For the text-containing cell, return its midpoint in (x, y) coordinate format. 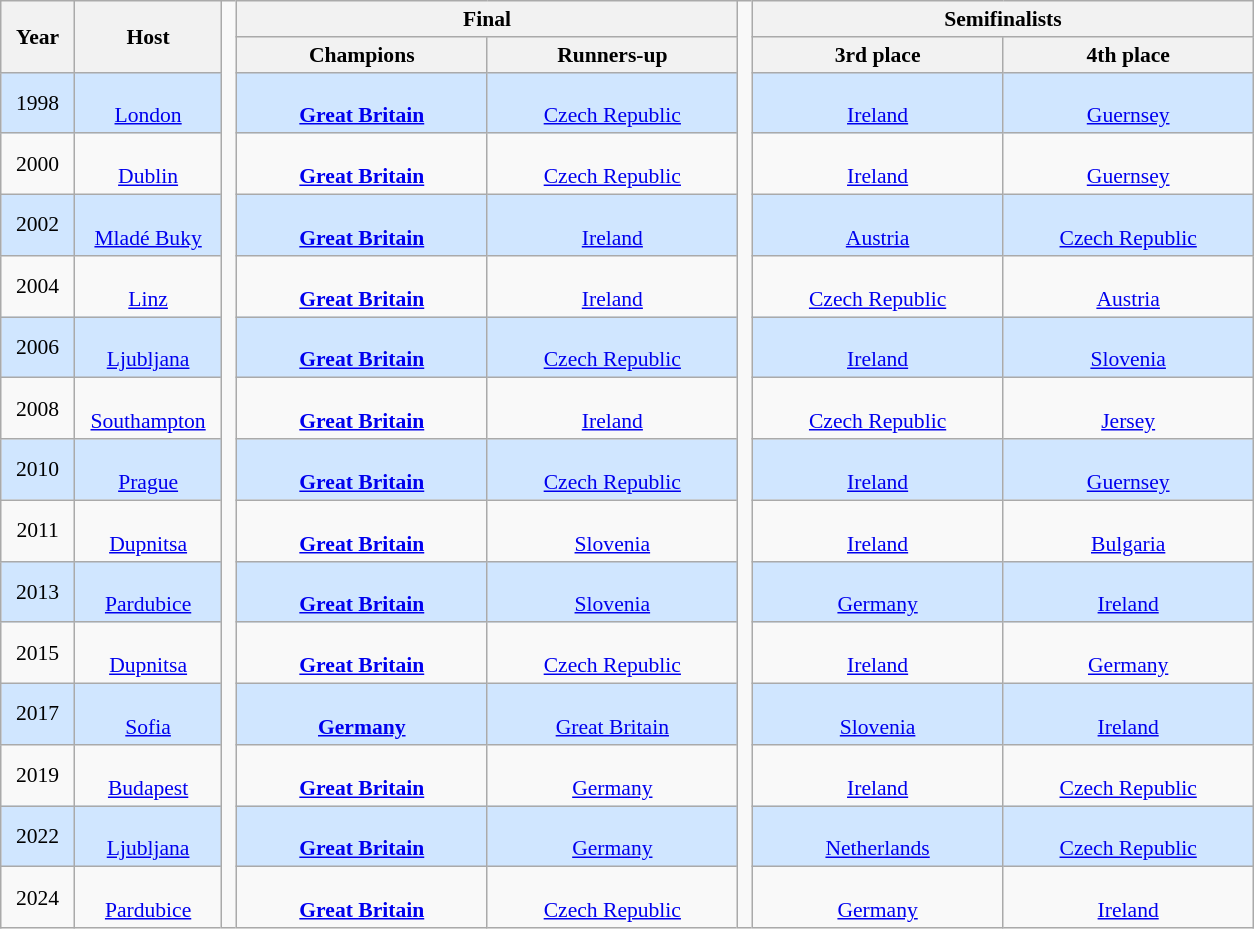
4th place (1128, 55)
Budapest (148, 776)
2022 (38, 836)
Bulgaria (1128, 530)
Champions (362, 55)
Host (148, 36)
Southampton (148, 408)
Final (488, 19)
3rd place (878, 55)
Year (38, 36)
2010 (38, 470)
2013 (38, 592)
2008 (38, 408)
Prague (148, 470)
Dublin (148, 164)
2006 (38, 348)
2000 (38, 164)
Netherlands (878, 836)
London (148, 102)
2019 (38, 776)
2004 (38, 286)
2011 (38, 530)
Mladé Buky (148, 226)
2015 (38, 654)
Sofia (148, 714)
Linz (148, 286)
Jersey (1128, 408)
1998 (38, 102)
2024 (38, 898)
Runners-up (612, 55)
2017 (38, 714)
2002 (38, 226)
Semifinalists (1002, 19)
